Search for the cell housing the specified text and yield its (x, y) center coordinate. 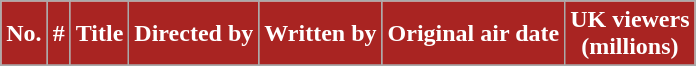
Original air date (474, 34)
Written by (320, 34)
UK viewers(millions) (630, 34)
Directed by (194, 34)
Title (100, 34)
No. (24, 34)
# (58, 34)
